Scan for the cell matching the given text and deliver its (X, Y) coordinate at center. 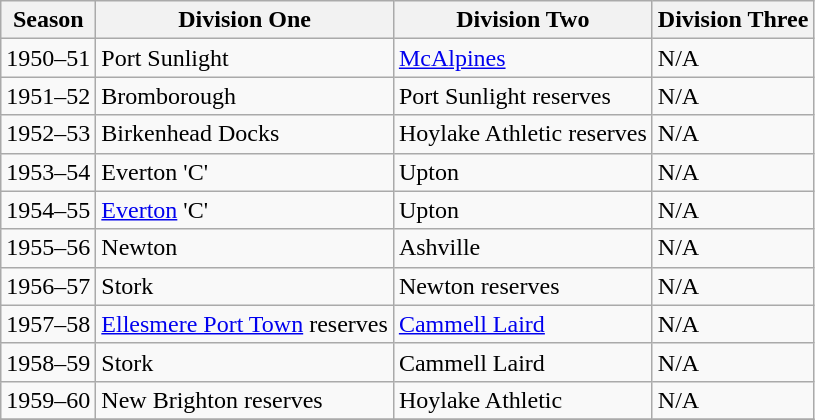
Ashville (522, 248)
1958–59 (48, 362)
1959–60 (48, 400)
1957–58 (48, 324)
1955–56 (48, 248)
Port Sunlight reserves (522, 96)
Season (48, 20)
Division Three (733, 20)
Ellesmere Port Town reserves (245, 324)
1954–55 (48, 210)
Division One (245, 20)
Port Sunlight (245, 58)
Division Two (522, 20)
New Brighton reserves (245, 400)
Bromborough (245, 96)
1956–57 (48, 286)
Newton (245, 248)
Birkenhead Docks (245, 134)
McAlpines (522, 58)
1951–52 (48, 96)
Newton reserves (522, 286)
1950–51 (48, 58)
Hoylake Athletic reserves (522, 134)
Hoylake Athletic (522, 400)
1953–54 (48, 172)
1952–53 (48, 134)
